For the text-containing cell, return its midpoint in [X, Y] coordinate format. 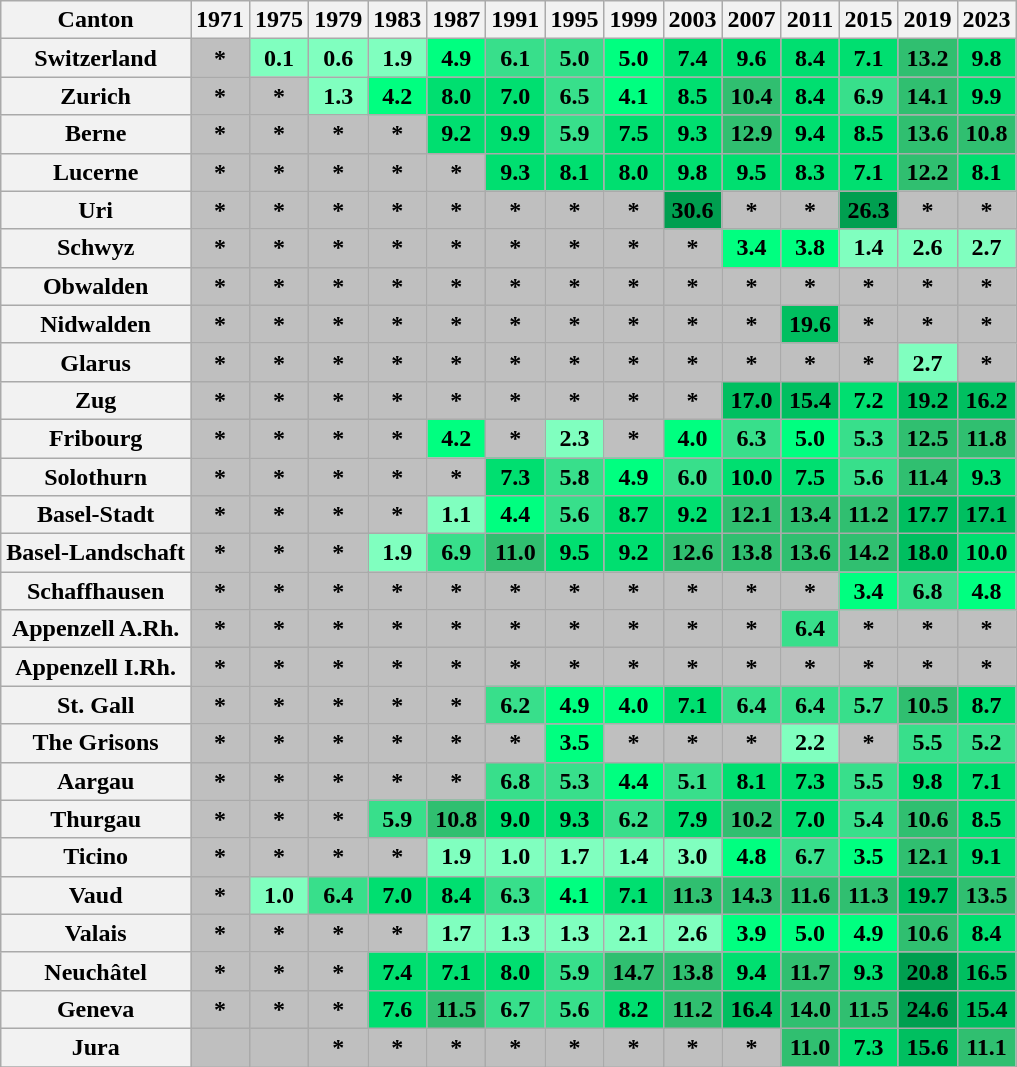
30.6 [692, 210]
11.1 [986, 1047]
1991 [516, 20]
2007 [752, 20]
14.3 [752, 895]
17.0 [752, 400]
5.8 [574, 477]
16.2 [986, 400]
Uri [96, 210]
0.6 [338, 58]
13.4 [810, 515]
26.3 [868, 210]
3.9 [752, 933]
16.4 [752, 1009]
12.6 [692, 553]
Zug [96, 400]
3.0 [692, 857]
9.1 [986, 857]
9.6 [752, 58]
2019 [928, 20]
Obwalden [96, 286]
Schwyz [96, 248]
Vaud [96, 895]
5.1 [692, 781]
0.1 [280, 58]
19.2 [928, 400]
5.2 [986, 743]
Schaffhausen [96, 591]
8.2 [634, 1009]
Basel-Landschaft [96, 553]
6.0 [692, 477]
1987 [456, 20]
Thurgau [96, 819]
Geneva [96, 1009]
11.7 [810, 971]
Basel-Stadt [96, 515]
1983 [398, 20]
6.1 [516, 58]
2.3 [574, 438]
13.2 [928, 58]
20.8 [928, 971]
12.2 [928, 172]
10.2 [752, 819]
Berne [96, 134]
19.7 [928, 895]
Appenzell A.Rh. [96, 629]
16.5 [986, 971]
Appenzell I.Rh. [96, 667]
Neuchâtel [96, 971]
1971 [220, 20]
3.8 [810, 248]
The Grisons [96, 743]
24.6 [928, 1009]
9.0 [516, 819]
15.6 [928, 1047]
Valais [96, 933]
Switzerland [96, 58]
13.5 [986, 895]
14.1 [928, 96]
14.2 [868, 553]
6.5 [574, 96]
11.4 [928, 477]
5.7 [868, 705]
Fribourg [96, 438]
Canton [96, 20]
10.4 [752, 96]
1979 [338, 20]
2015 [868, 20]
8.3 [810, 172]
7.6 [398, 1009]
2023 [986, 20]
Aargau [96, 781]
19.6 [810, 324]
St. Gall [96, 705]
14.7 [634, 971]
1.1 [456, 515]
1975 [280, 20]
2003 [692, 20]
5.4 [868, 819]
17.7 [928, 515]
Nidwalden [96, 324]
Lucerne [96, 172]
2.1 [634, 933]
11.6 [810, 895]
Zurich [96, 96]
1999 [634, 20]
14.0 [810, 1009]
2011 [810, 20]
2.2 [810, 743]
Solothurn [96, 477]
17.1 [986, 515]
11.8 [986, 438]
7.2 [868, 400]
12.5 [928, 438]
1995 [574, 20]
Jura [96, 1047]
18.0 [928, 553]
7.9 [692, 819]
Glarus [96, 362]
Ticino [96, 857]
12.9 [752, 134]
10.5 [928, 705]
